Pinpoint the cell where the given text exists, returning its [X, Y] midpoint coordinate. 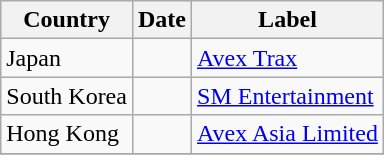
Country [67, 20]
Avex Asia Limited [288, 134]
Date [162, 20]
Hong Kong [67, 134]
Avex Trax [288, 58]
South Korea [67, 96]
Japan [67, 58]
Label [288, 20]
SM Entertainment [288, 96]
